Locate the cell with the specified text and output its [x, y] center coordinate. 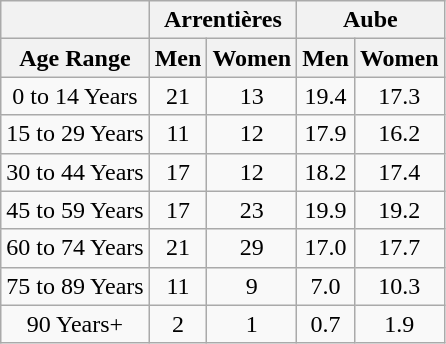
17.0 [326, 248]
16.2 [399, 134]
Arrentières [222, 20]
75 to 89 Years [75, 286]
0.7 [326, 324]
7.0 [326, 286]
90 Years+ [75, 324]
0 to 14 Years [75, 96]
13 [252, 96]
19.2 [399, 210]
Aube [370, 20]
19.4 [326, 96]
23 [252, 210]
1.9 [399, 324]
19.9 [326, 210]
18.2 [326, 172]
15 to 29 Years [75, 134]
10.3 [399, 286]
1 [252, 324]
17.4 [399, 172]
17.3 [399, 96]
60 to 74 Years [75, 248]
17.7 [399, 248]
30 to 44 Years [75, 172]
9 [252, 286]
17.9 [326, 134]
2 [178, 324]
Age Range [75, 58]
45 to 59 Years [75, 210]
29 [252, 248]
